Provide the (X, Y) coordinate of the cell's center where the given text is located.  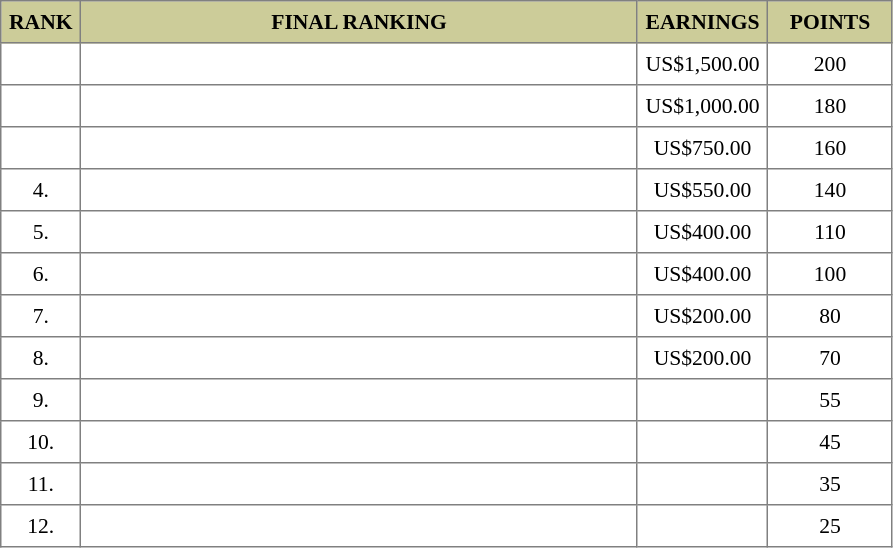
POINTS (830, 22)
8. (41, 358)
10. (41, 442)
45 (830, 442)
RANK (41, 22)
180 (830, 106)
140 (830, 190)
4. (41, 190)
6. (41, 274)
110 (830, 232)
11. (41, 484)
70 (830, 358)
EARNINGS (702, 22)
80 (830, 316)
160 (830, 148)
US$550.00 (702, 190)
55 (830, 400)
200 (830, 64)
US$750.00 (702, 148)
US$1,000.00 (702, 106)
US$1,500.00 (702, 64)
5. (41, 232)
35 (830, 484)
100 (830, 274)
12. (41, 526)
FINAL RANKING (359, 22)
9. (41, 400)
25 (830, 526)
7. (41, 316)
